Provide the (X, Y) coordinate of the cell's center where the given text is located.  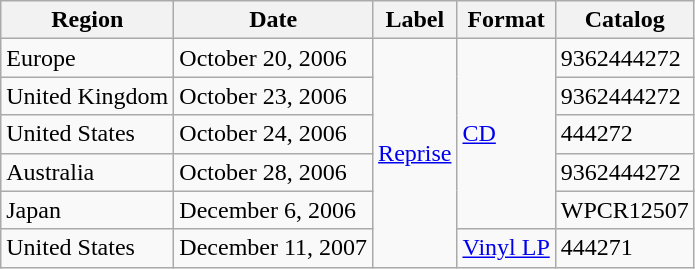
Catalog (624, 20)
October 23, 2006 (274, 96)
Date (274, 20)
Region (88, 20)
December 6, 2006 (274, 210)
October 24, 2006 (274, 134)
October 28, 2006 (274, 172)
Japan (88, 210)
October 20, 2006 (274, 58)
Europe (88, 58)
Vinyl LP (506, 248)
444272 (624, 134)
Australia (88, 172)
United Kingdom (88, 96)
CD (506, 134)
WPCR12507 (624, 210)
December 11, 2007 (274, 248)
Format (506, 20)
444271 (624, 248)
Reprise (415, 153)
Label (415, 20)
